Find where the given text appears and provide that cell's center as (x, y) coordinate. 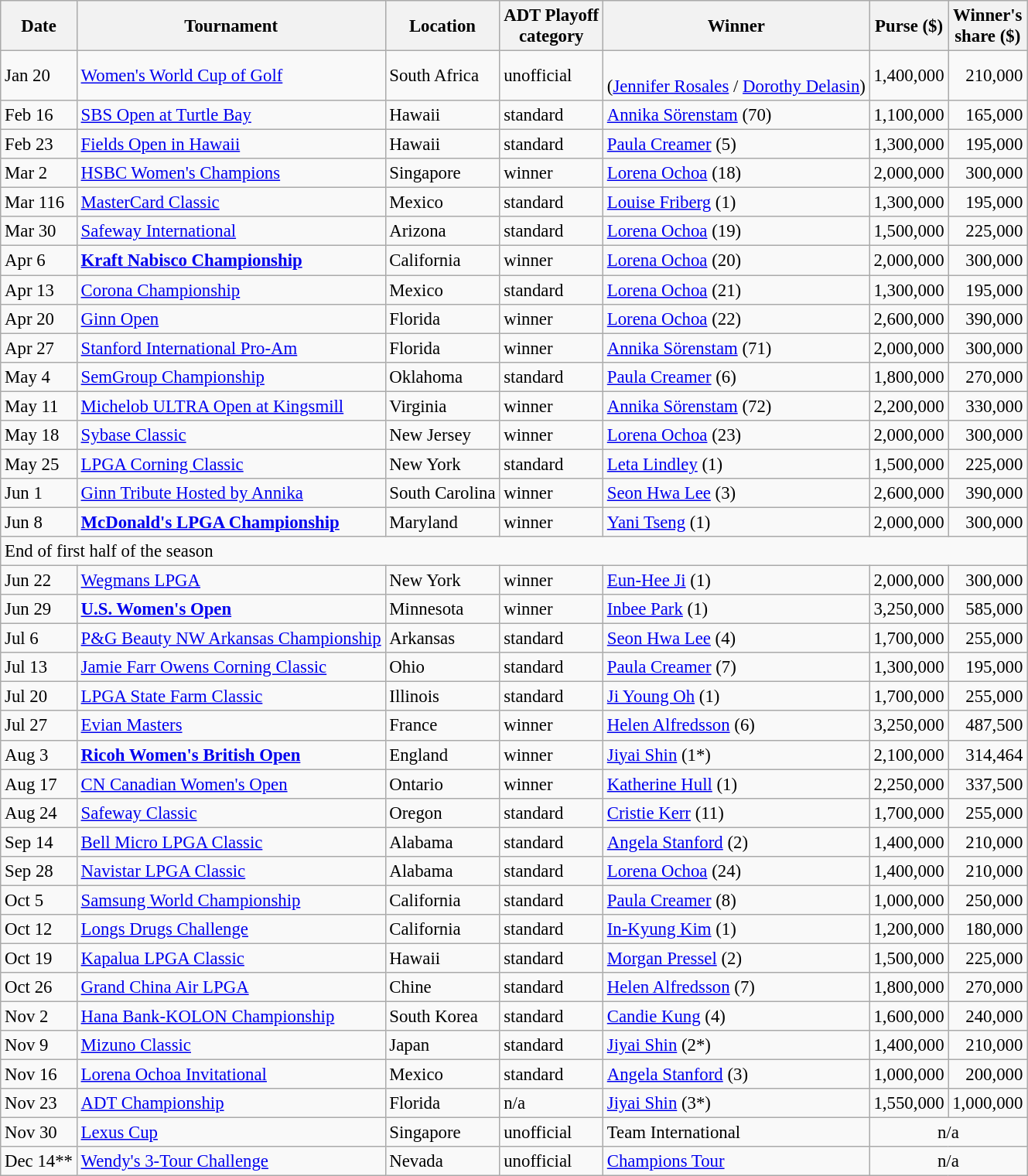
180,000 (988, 929)
Winner'sshare ($) (988, 26)
Michelob ULTRA Open at Kingsmill (231, 406)
Sybase Classic (231, 435)
Team International (736, 1133)
Minnesota (442, 609)
Samsung World Championship (231, 900)
Morgan Pressel (2) (736, 958)
Annika Sörenstam (71) (736, 348)
Jul 6 (39, 639)
Lexus Cup (231, 1133)
McDonald's LPGA Championship (231, 522)
May 11 (39, 406)
Nov 2 (39, 1017)
Mizuno Classic (231, 1045)
Ricoh Women's British Open (231, 755)
(Jennifer Rosales / Dorothy Delasin) (736, 76)
Yani Tseng (1) (736, 522)
Feb 16 (39, 115)
End of first half of the season (514, 551)
May 4 (39, 377)
CN Canadian Women's Open (231, 784)
South Africa (442, 76)
Aug 24 (39, 813)
Apr 6 (39, 261)
Jun 8 (39, 522)
Apr 20 (39, 319)
240,000 (988, 1017)
Purse ($) (909, 26)
Safeway International (231, 231)
Oct 26 (39, 987)
France (442, 726)
Paula Creamer (6) (736, 377)
Corona Championship (231, 290)
Arkansas (442, 639)
South Korea (442, 1017)
Lorena Ochoa (22) (736, 319)
Feb 23 (39, 145)
Stanford International Pro-Am (231, 348)
P&G Beauty NW Arkansas Championship (231, 639)
Ji Young Oh (1) (736, 697)
Jun 29 (39, 609)
Winner (736, 26)
Katherine Hull (1) (736, 784)
250,000 (988, 900)
In-Kyung Kim (1) (736, 929)
Lorena Ochoa (19) (736, 231)
Navistar LPGA Classic (231, 871)
1,550,000 (909, 1103)
585,000 (988, 609)
Safeway Classic (231, 813)
Arizona (442, 231)
165,000 (988, 115)
Fields Open in Hawaii (231, 145)
Paula Creamer (7) (736, 667)
Kapalua LPGA Classic (231, 958)
ADT Playoff category (552, 26)
Mar 2 (39, 173)
Jul 27 (39, 726)
Kraft Nabisco Championship (231, 261)
New Jersey (442, 435)
330,000 (988, 406)
Bell Micro LPGA Classic (231, 842)
LPGA State Farm Classic (231, 697)
Ginn Open (231, 319)
Paula Creamer (5) (736, 145)
Annika Sörenstam (72) (736, 406)
England (442, 755)
Leta Lindley (1) (736, 464)
Evian Masters (231, 726)
Grand China Air LPGA (231, 987)
Lorena Ochoa (21) (736, 290)
337,500 (988, 784)
Candie Kung (4) (736, 1017)
Apr 27 (39, 348)
Longs Drugs Challenge (231, 929)
Date (39, 26)
May 18 (39, 435)
1,600,000 (909, 1017)
Apr 13 (39, 290)
Angela Stanford (2) (736, 842)
2,100,000 (909, 755)
Jiyai Shin (3*) (736, 1103)
Jiyai Shin (1*) (736, 755)
Nov 30 (39, 1133)
Lorena Ochoa Invitational (231, 1075)
Nov 9 (39, 1045)
Chine (442, 987)
Lorena Ochoa (18) (736, 173)
Women's World Cup of Golf (231, 76)
Location (442, 26)
Eun-Hee Ji (1) (736, 581)
U.S. Women's Open (231, 609)
Wegmans LPGA (231, 581)
Hana Bank-KOLON Championship (231, 1017)
Oct 19 (39, 958)
Oct 12 (39, 929)
Ohio (442, 667)
Nov 16 (39, 1075)
314,464 (988, 755)
Cristie Kerr (11) (736, 813)
Annika Sörenstam (70) (736, 115)
Tournament (231, 26)
Jun 22 (39, 581)
SBS Open at Turtle Bay (231, 115)
Ginn Tribute Hosted by Annika (231, 493)
487,500 (988, 726)
Mar 30 (39, 231)
SemGroup Championship (231, 377)
LPGA Corning Classic (231, 464)
Oregon (442, 813)
200,000 (988, 1075)
Virginia (442, 406)
Aug 3 (39, 755)
Jamie Farr Owens Corning Classic (231, 667)
Nov 23 (39, 1103)
Helen Alfredsson (6) (736, 726)
Jul 13 (39, 667)
MasterCard Classic (231, 203)
Inbee Park (1) (736, 609)
2,250,000 (909, 784)
Maryland (442, 522)
Seon Hwa Lee (3) (736, 493)
Sep 28 (39, 871)
Angela Stanford (3) (736, 1075)
Jiyai Shin (2*) (736, 1045)
Oklahoma (442, 377)
Louise Friberg (1) (736, 203)
1,100,000 (909, 115)
2,200,000 (909, 406)
Oct 5 (39, 900)
Paula Creamer (8) (736, 900)
Japan (442, 1045)
May 25 (39, 464)
Sep 14 (39, 842)
Jun 1 (39, 493)
Lorena Ochoa (20) (736, 261)
Jul 20 (39, 697)
Aug 17 (39, 784)
1,200,000 (909, 929)
Helen Alfredsson (7) (736, 987)
Jan 20 (39, 76)
South Carolina (442, 493)
Seon Hwa Lee (4) (736, 639)
Mar 116 (39, 203)
ADT Championship (231, 1103)
Lorena Ochoa (23) (736, 435)
Illinois (442, 697)
Lorena Ochoa (24) (736, 871)
HSBC Women's Champions (231, 173)
Ontario (442, 784)
